Return [x, y] of the center of cell containing provided text 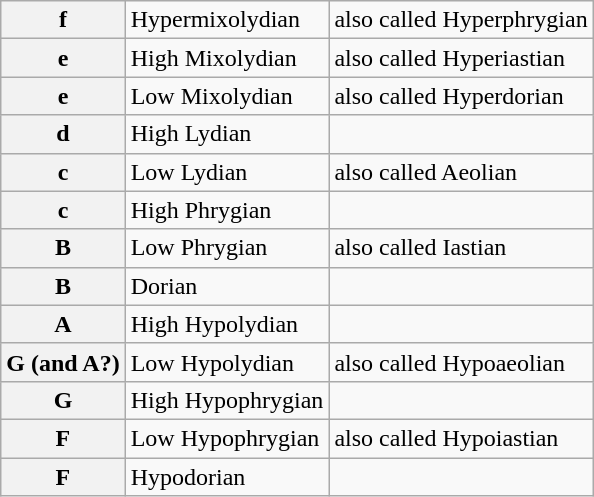
Hypermixolydian [227, 20]
also called Hypoiastian [461, 438]
d [63, 134]
High Phrygian [227, 210]
Low Phrygian [227, 248]
Low Hypolydian [227, 362]
Dorian [227, 286]
High Lydian [227, 134]
also called Aeolian [461, 172]
Low Hypophrygian [227, 438]
also called Iastian [461, 248]
f [63, 20]
G [63, 400]
High Hypolydian [227, 324]
G (and A?) [63, 362]
also called Hyperiastian [461, 58]
Low Lydian [227, 172]
also called Hyperdorian [461, 96]
A [63, 324]
also called Hypoaeolian [461, 362]
Low Mixolydian [227, 96]
also called Hyperphrygian [461, 20]
Hypodorian [227, 477]
High Mixolydian [227, 58]
High Hypophrygian [227, 400]
